Search for the cell housing the specified text and yield its [X, Y] center coordinate. 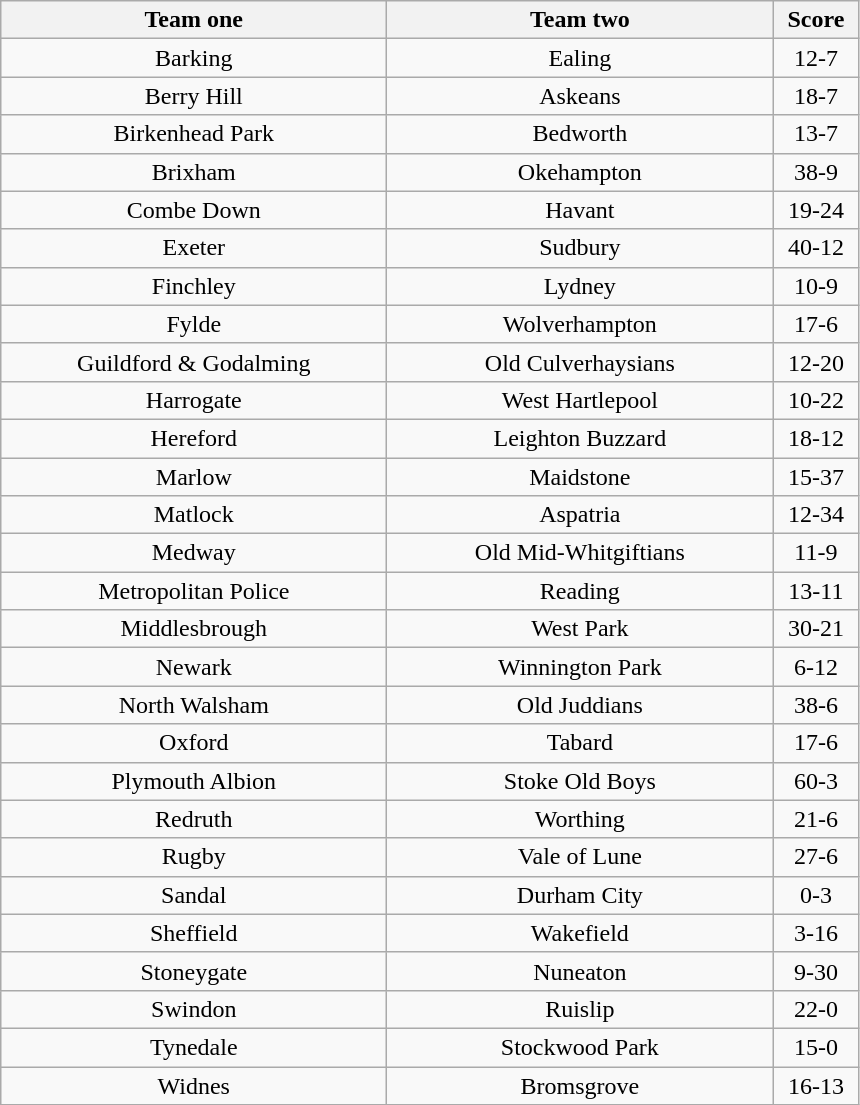
Rugby [194, 857]
3-16 [816, 933]
Metropolitan Police [194, 591]
Okehampton [580, 172]
18-7 [816, 96]
Old Juddians [580, 705]
Leighton Buzzard [580, 438]
10-9 [816, 286]
West Hartlepool [580, 400]
38-6 [816, 705]
13-7 [816, 134]
Marlow [194, 477]
Team two [580, 20]
Ealing [580, 58]
Winnington Park [580, 667]
Stoneygate [194, 971]
Sudbury [580, 248]
Guildford & Godalming [194, 362]
Redruth [194, 819]
Sheffield [194, 933]
Bedworth [580, 134]
Combe Down [194, 210]
11-9 [816, 553]
Worthing [580, 819]
Reading [580, 591]
Old Mid-Whitgiftians [580, 553]
Ruislip [580, 1009]
Fylde [194, 324]
North Walsham [194, 705]
Stoke Old Boys [580, 781]
Aspatria [580, 515]
15-37 [816, 477]
Medway [194, 553]
12-7 [816, 58]
Exeter [194, 248]
Middlesbrough [194, 629]
16-13 [816, 1085]
6-12 [816, 667]
10-22 [816, 400]
Finchley [194, 286]
60-3 [816, 781]
Team one [194, 20]
18-12 [816, 438]
Tynedale [194, 1047]
Askeans [580, 96]
9-30 [816, 971]
19-24 [816, 210]
Sandal [194, 895]
13-11 [816, 591]
Nuneaton [580, 971]
21-6 [816, 819]
15-0 [816, 1047]
40-12 [816, 248]
Birkenhead Park [194, 134]
30-21 [816, 629]
12-20 [816, 362]
0-3 [816, 895]
Oxford [194, 743]
Hereford [194, 438]
38-9 [816, 172]
Berry Hill [194, 96]
22-0 [816, 1009]
Bromsgrove [580, 1085]
27-6 [816, 857]
Barking [194, 58]
Matlock [194, 515]
Plymouth Albion [194, 781]
West Park [580, 629]
Durham City [580, 895]
Widnes [194, 1085]
Wolverhampton [580, 324]
Vale of Lune [580, 857]
12-34 [816, 515]
Swindon [194, 1009]
Tabard [580, 743]
Lydney [580, 286]
Harrogate [194, 400]
Wakefield [580, 933]
Newark [194, 667]
Stockwood Park [580, 1047]
Old Culverhaysians [580, 362]
Brixham [194, 172]
Score [816, 20]
Havant [580, 210]
Maidstone [580, 477]
